Identify which cell holds the provided text, then report its (x, y) central coordinate. 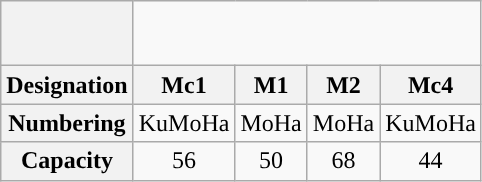
50 (271, 161)
M2 (343, 85)
68 (343, 161)
Capacity (67, 161)
Mc1 (184, 85)
Designation (67, 85)
56 (184, 161)
Mc4 (431, 85)
44 (431, 161)
M1 (271, 85)
Numbering (67, 123)
